Detect which cell encompasses the target text, then output its [X, Y] center coordinate. 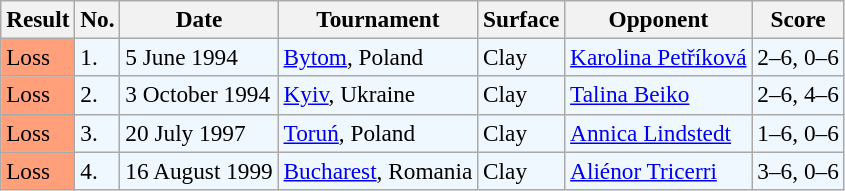
Kyiv, Ukraine [378, 95]
Bytom, Poland [378, 57]
Date [199, 19]
Score [798, 19]
20 July 1997 [199, 133]
Karolina Petříková [658, 57]
Talina Beiko [658, 95]
No. [98, 19]
3. [98, 133]
5 June 1994 [199, 57]
Bucharest, Romania [378, 170]
3–6, 0–6 [798, 170]
1–6, 0–6 [798, 133]
Toruń, Poland [378, 133]
16 August 1999 [199, 170]
Opponent [658, 19]
2–6, 0–6 [798, 57]
2–6, 4–6 [798, 95]
Annica Lindstedt [658, 133]
Result [38, 19]
2. [98, 95]
Aliénor Tricerri [658, 170]
1. [98, 57]
Tournament [378, 19]
4. [98, 170]
Surface [522, 19]
3 October 1994 [199, 95]
